For the text-containing cell, return its midpoint in [X, Y] coordinate format. 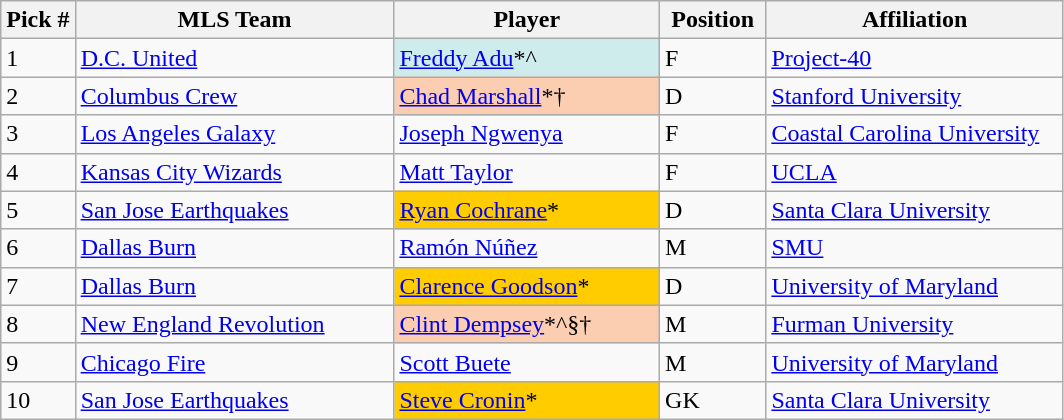
Affiliation [915, 20]
Columbus Crew [234, 96]
5 [38, 210]
8 [38, 324]
2 [38, 96]
Coastal Carolina University [915, 134]
Project-40 [915, 58]
Pick # [38, 20]
Stanford University [915, 96]
4 [38, 172]
MLS Team [234, 20]
10 [38, 400]
New England Revolution [234, 324]
Chad Marshall*† [527, 96]
6 [38, 248]
9 [38, 362]
Kansas City Wizards [234, 172]
Ramón Núñez [527, 248]
GK [713, 400]
Steve Cronin* [527, 400]
Freddy Adu*^ [527, 58]
Scott Buete [527, 362]
Los Angeles Galaxy [234, 134]
Furman University [915, 324]
Matt Taylor [527, 172]
Position [713, 20]
1 [38, 58]
Clint Dempsey*^§† [527, 324]
UCLA [915, 172]
Chicago Fire [234, 362]
Ryan Cochrane* [527, 210]
Joseph Ngwenya [527, 134]
Player [527, 20]
D.C. United [234, 58]
7 [38, 286]
SMU [915, 248]
3 [38, 134]
Clarence Goodson* [527, 286]
